Identify which cell holds the provided text, then report its [x, y] central coordinate. 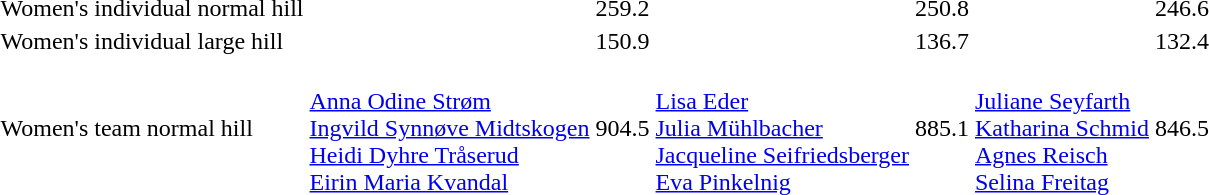
136.7 [942, 41]
150.9 [622, 41]
